Determine the (x, y) coordinate at the center of the cell enclosing the given text.  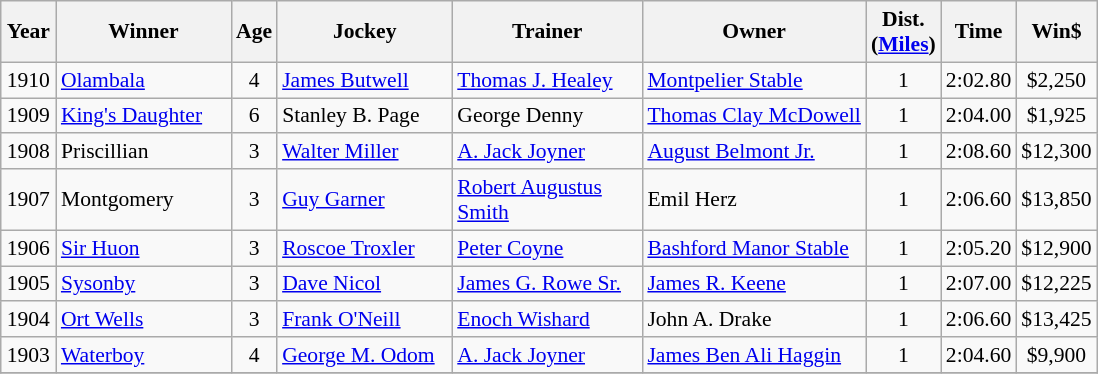
2:04.00 (978, 116)
1908 (28, 152)
Frank O'Neill (364, 320)
Stanley B. Page (364, 116)
Robert Augustus Smith (547, 200)
2:07.00 (978, 284)
Jockey (364, 32)
2:04.60 (978, 355)
Emil Herz (754, 200)
James Ben Ali Haggin (754, 355)
$2,250 (1056, 80)
1903 (28, 355)
George M. Odom (364, 355)
Thomas J. Healey (547, 80)
Time (978, 32)
John A. Drake (754, 320)
1905 (28, 284)
Owner (754, 32)
Thomas Clay McDowell (754, 116)
Montpelier Stable (754, 80)
Priscillian (144, 152)
1910 (28, 80)
1906 (28, 248)
Sir Huon (144, 248)
Age (254, 32)
Waterboy (144, 355)
James G. Rowe Sr. (547, 284)
Guy Garner (364, 200)
$13,850 (1056, 200)
$1,925 (1056, 116)
August Belmont Jr. (754, 152)
Ort Wells (144, 320)
2:05.20 (978, 248)
Montgomery (144, 200)
$12,225 (1056, 284)
King's Daughter (144, 116)
$12,300 (1056, 152)
Trainer (547, 32)
2:08.60 (978, 152)
Win$ (1056, 32)
George Denny (547, 116)
$12,900 (1056, 248)
Enoch Wishard (547, 320)
Bashford Manor Stable (754, 248)
6 (254, 116)
Roscoe Troxler (364, 248)
Dave Nicol (364, 284)
Year (28, 32)
James Butwell (364, 80)
$13,425 (1056, 320)
Winner (144, 32)
1904 (28, 320)
Dist. (Miles) (904, 32)
Walter Miller (364, 152)
Olambala (144, 80)
Sysonby (144, 284)
James R. Keene (754, 284)
1907 (28, 200)
2:02.80 (978, 80)
1909 (28, 116)
$9,900 (1056, 355)
Peter Coyne (547, 248)
